Return the (x, y) coordinate for the center point of the cell that contains the specified text.  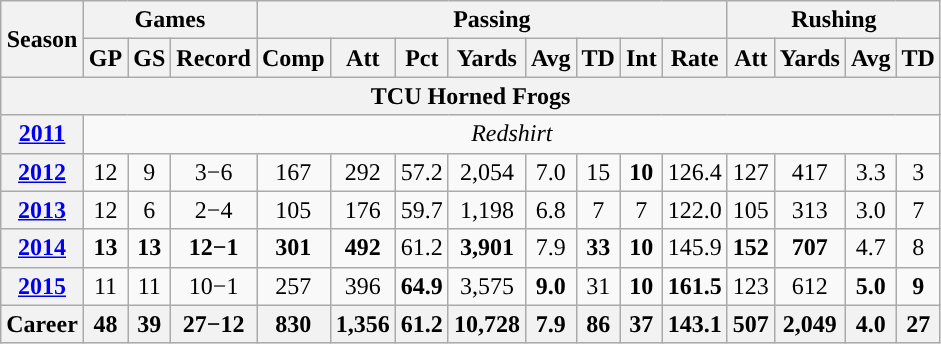
Season (42, 39)
176 (362, 210)
Int (641, 58)
48 (105, 324)
Rushing (834, 20)
292 (362, 172)
301 (293, 248)
417 (810, 172)
492 (362, 248)
3,575 (486, 286)
122.0 (694, 210)
707 (810, 248)
2015 (42, 286)
127 (750, 172)
3.0 (870, 210)
3 (918, 172)
2013 (42, 210)
27−12 (214, 324)
Career (42, 324)
37 (641, 324)
126.4 (694, 172)
86 (598, 324)
5.0 (870, 286)
57.2 (422, 172)
4.0 (870, 324)
Pct (422, 58)
Comp (293, 58)
33 (598, 248)
10,728 (486, 324)
396 (362, 286)
161.5 (694, 286)
257 (293, 286)
Record (214, 58)
3.3 (870, 172)
507 (750, 324)
GP (105, 58)
39 (150, 324)
6.8 (550, 210)
2−4 (214, 210)
Passing (492, 20)
612 (810, 286)
2011 (42, 134)
Games (170, 20)
59.7 (422, 210)
313 (810, 210)
6 (150, 210)
2,049 (810, 324)
1,356 (362, 324)
GS (150, 58)
8 (918, 248)
143.1 (694, 324)
7.0 (550, 172)
10−1 (214, 286)
15 (598, 172)
2,054 (486, 172)
2012 (42, 172)
2014 (42, 248)
830 (293, 324)
64.9 (422, 286)
167 (293, 172)
12−1 (214, 248)
4.7 (870, 248)
TCU Horned Frogs (471, 96)
152 (750, 248)
9.0 (550, 286)
1,198 (486, 210)
145.9 (694, 248)
Redshirt (512, 134)
27 (918, 324)
3−6 (214, 172)
31 (598, 286)
123 (750, 286)
Rate (694, 58)
3,901 (486, 248)
